Return the (X, Y) coordinate for the center point of the cell that contains the specified text.  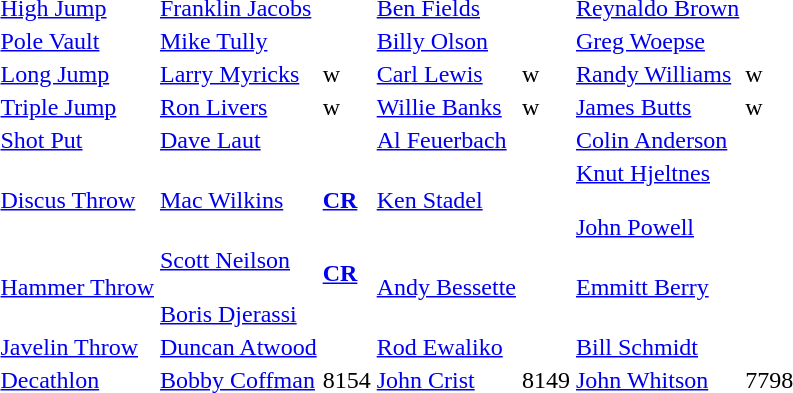
Scott NeilsonBoris Djerassi (239, 287)
Andy Bessette (446, 287)
Willie Banks (446, 107)
Rod Ewaliko (446, 347)
Duncan Atwood (239, 347)
Colin Anderson (657, 140)
Ron Livers (239, 107)
Carl Lewis (446, 74)
Dave Laut (239, 140)
Randy Williams (657, 74)
Knut HjeltnesJohn Powell (657, 200)
Emmitt Berry (657, 287)
Ken Stadel (446, 200)
James Butts (657, 107)
Greg Woepse (657, 41)
Bill Schmidt (657, 347)
Mac Wilkins (239, 200)
Mike Tully (239, 41)
Al Feuerbach (446, 140)
Larry Myricks (239, 74)
Billy Olson (446, 41)
